Scan for the cell matching the given text and deliver its (x, y) coordinate at center. 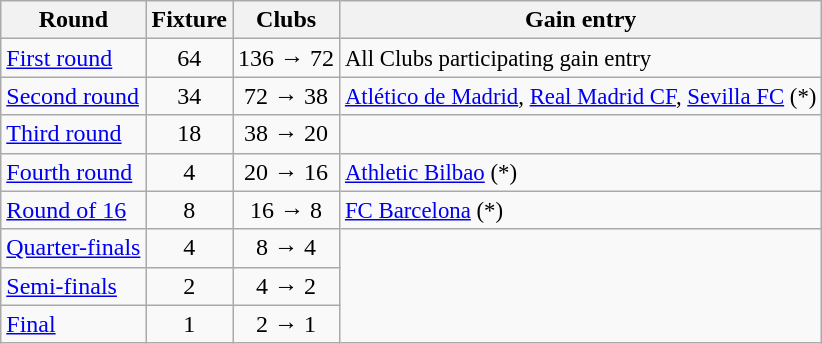
Fixture (190, 20)
4 → 2 (286, 286)
FC Barcelona (*) (581, 210)
2 (190, 286)
72 → 38 (286, 96)
38 → 20 (286, 134)
1 (190, 324)
8 → 4 (286, 248)
Semi-finals (74, 286)
2 → 1 (286, 324)
136 → 72 (286, 58)
Third round (74, 134)
64 (190, 58)
20 → 16 (286, 172)
Round of 16 (74, 210)
16 → 8 (286, 210)
Final (74, 324)
Gain entry (581, 20)
Round (74, 20)
34 (190, 96)
18 (190, 134)
First round (74, 58)
Athletic Bilbao (*) (581, 172)
Quarter-finals (74, 248)
Second round (74, 96)
Fourth round (74, 172)
8 (190, 210)
All Clubs participating gain entry (581, 58)
Clubs (286, 20)
Atlético de Madrid, Real Madrid CF, Sevilla FC (*) (581, 96)
